Capture the cell that displays the provided text and extract its (X, Y) central coordinate. 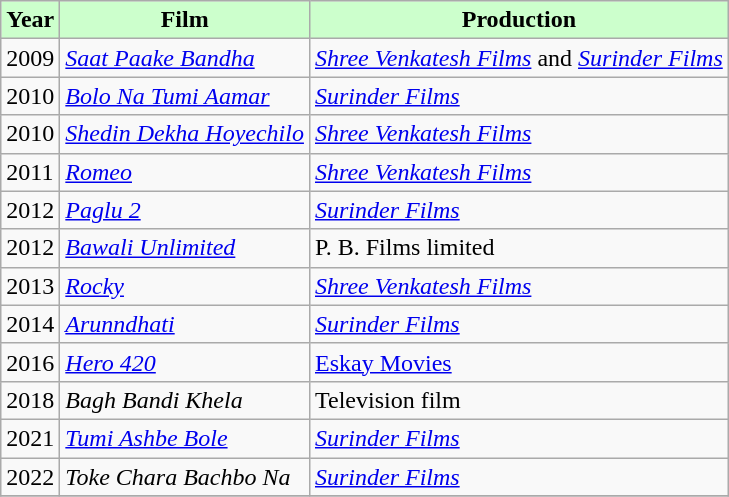
Film (185, 20)
Paglu 2 (185, 210)
Year (30, 20)
2018 (30, 400)
Bagh Bandi Khela (185, 400)
2013 (30, 286)
Saat Paake Bandha (185, 58)
Eskay Movies (518, 362)
Bolo Na Tumi Aamar (185, 96)
Bawali Unlimited (185, 248)
Hero 420 (185, 362)
Arunndhati (185, 324)
Production (518, 20)
2011 (30, 172)
2014 (30, 324)
P. B. Films limited (518, 248)
Rocky (185, 286)
2021 (30, 438)
Tumi Ashbe Bole (185, 438)
Toke Chara Bachbo Na (185, 477)
2022 (30, 477)
2009 (30, 58)
Shedin Dekha Hoyechilo (185, 134)
Television film (518, 400)
Romeo (185, 172)
Shree Venkatesh Films and Surinder Films (518, 58)
2016 (30, 362)
